Locate the cell with the specified text and output its (x, y) center coordinate. 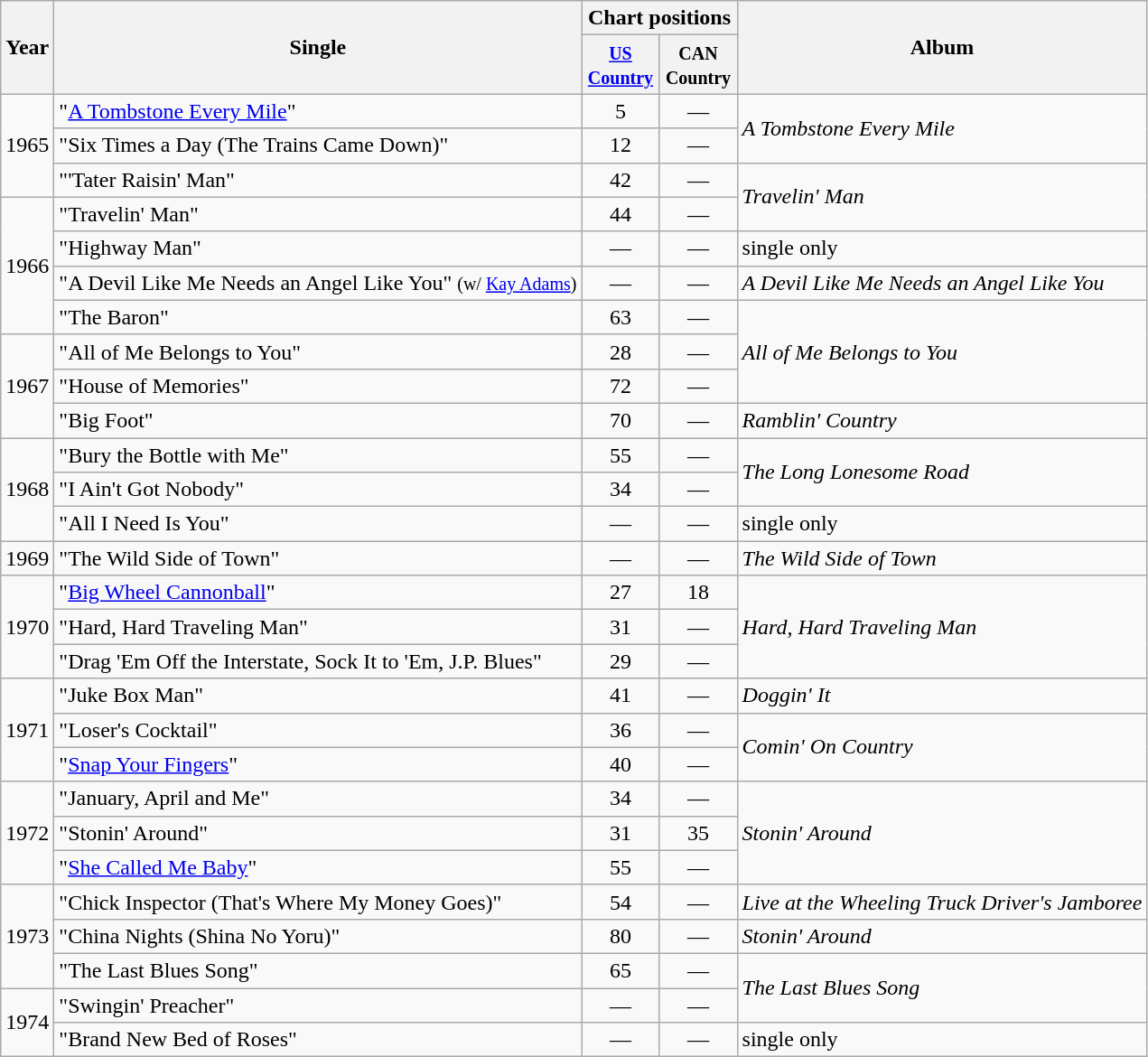
41 (621, 696)
54 (621, 902)
"A Tombstone Every Mile" (318, 111)
1968 (27, 489)
The Wild Side of Town (942, 558)
"Brand New Bed of Roses" (318, 1040)
The Last Blues Song (942, 987)
1971 (27, 730)
"Swingin' Preacher" (318, 1006)
80 (621, 936)
72 (621, 386)
"The Wild Side of Town" (318, 558)
1972 (27, 833)
Album (942, 47)
US Country (621, 65)
"'Tater Raisin' Man" (318, 180)
The Long Lonesome Road (942, 472)
"The Baron" (318, 317)
"All of Me Belongs to You" (318, 351)
"China Nights (Shina No Yoru)" (318, 936)
29 (621, 661)
1966 (27, 266)
27 (621, 593)
"Drag 'Em Off the Interstate, Sock It to 'Em, J.P. Blues" (318, 661)
Hard, Hard Traveling Man (942, 627)
1970 (27, 627)
A Tombstone Every Mile (942, 128)
1969 (27, 558)
"Chick Inspector (That's Where My Money Goes)" (318, 902)
"Highway Man" (318, 248)
1973 (27, 936)
40 (621, 764)
12 (621, 145)
Live at the Wheeling Truck Driver's Jamboree (942, 902)
"Snap Your Fingers" (318, 764)
All of Me Belongs to You (942, 351)
"House of Memories" (318, 386)
44 (621, 214)
36 (621, 730)
Doggin' It (942, 696)
1974 (27, 1023)
"Six Times a Day (The Trains Came Down)" (318, 145)
"She Called Me Baby" (318, 867)
70 (621, 420)
"The Last Blues Song" (318, 970)
42 (621, 180)
Comin' On Country (942, 747)
"Big Foot" (318, 420)
CAN Country (698, 65)
"Stonin' Around" (318, 833)
"I Ain't Got Nobody" (318, 490)
5 (621, 111)
18 (698, 593)
1967 (27, 386)
"Big Wheel Cannonball" (318, 593)
"Travelin' Man" (318, 214)
35 (698, 833)
"Juke Box Man" (318, 696)
63 (621, 317)
"January, April and Me" (318, 799)
1965 (27, 145)
A Devil Like Me Needs an Angel Like You (942, 283)
Ramblin' Country (942, 420)
"A Devil Like Me Needs an Angel Like You" (w/ Kay Adams) (318, 283)
Chart positions (659, 18)
"Bury the Bottle with Me" (318, 454)
Travelin' Man (942, 197)
Single (318, 47)
"Loser's Cocktail" (318, 730)
"All I Need Is You" (318, 524)
65 (621, 970)
28 (621, 351)
"Hard, Hard Traveling Man" (318, 627)
Year (27, 47)
